Output the [x, y] coordinate of the center of the cell containing the given text.  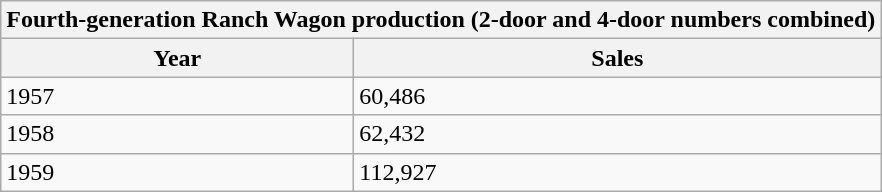
112,927 [618, 172]
1959 [178, 172]
1957 [178, 96]
62,432 [618, 134]
Year [178, 58]
1958 [178, 134]
Fourth-generation Ranch Wagon production (2-door and 4-door numbers combined) [441, 20]
60,486 [618, 96]
Sales [618, 58]
